Search for the cell housing the specified text and yield its (X, Y) center coordinate. 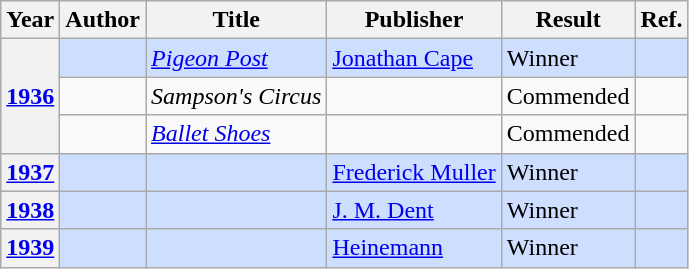
Ballet Shoes (236, 134)
Year (30, 20)
Pigeon Post (236, 58)
Ref. (662, 20)
Publisher (414, 20)
Jonathan Cape (414, 58)
1939 (30, 248)
Title (236, 20)
Heinemann (414, 248)
Sampson's Circus (236, 96)
Author (103, 20)
1938 (30, 210)
J. M. Dent (414, 210)
Result (568, 20)
1936 (30, 96)
Frederick Muller (414, 172)
1937 (30, 172)
